Extract the [X, Y] coordinate from the center of the cell holding the provided text.  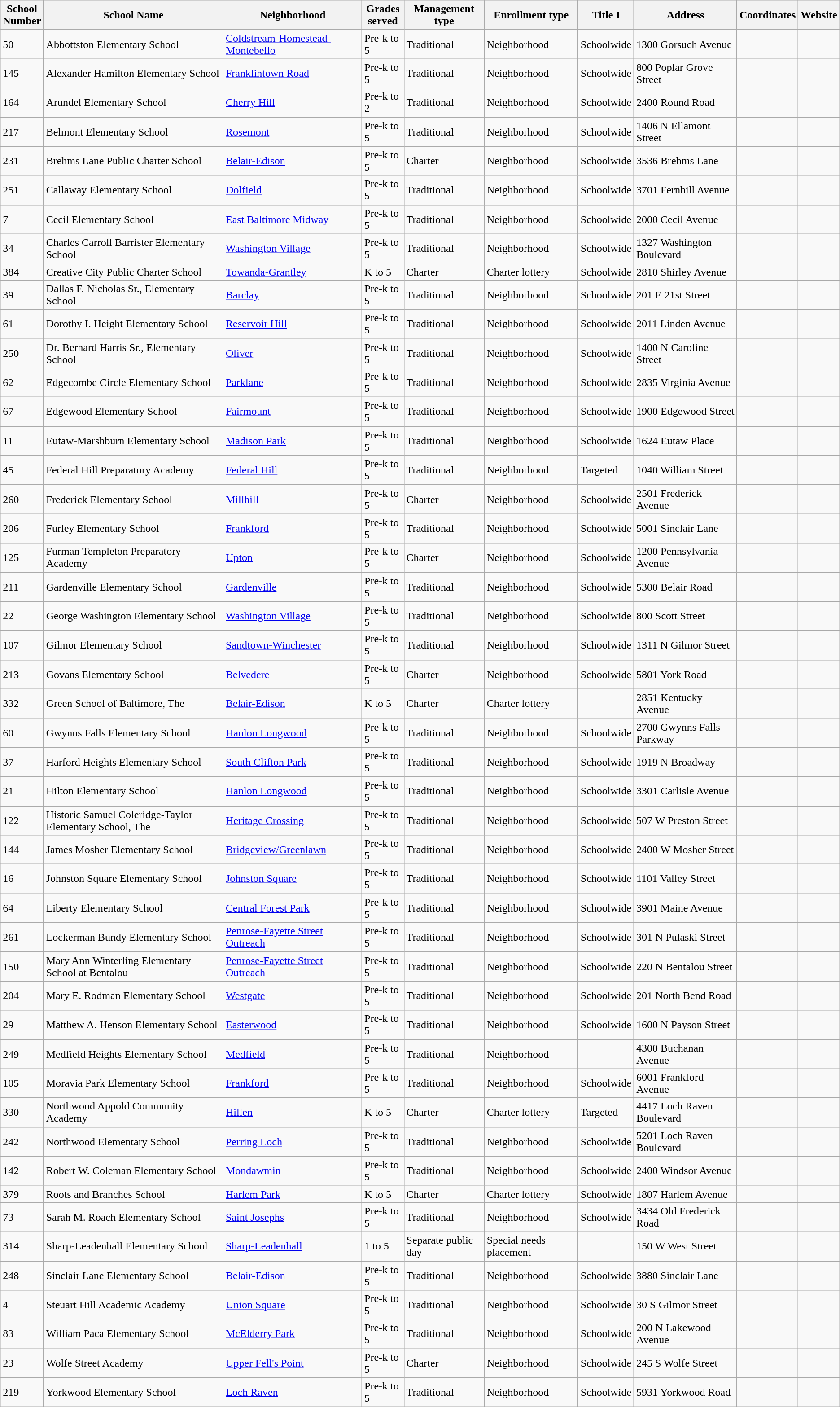
201 North Bend Road [686, 995]
1 to 5 [383, 1246]
Gardenville Elementary School [133, 587]
23 [22, 1363]
Loch Raven [293, 1392]
217 [22, 132]
250 [22, 353]
2810 Shirley Avenue [686, 272]
Perring Loch [293, 1142]
Edgecombe Circle Elementary School [133, 382]
Sinclair Lane Elementary School [133, 1276]
83 [22, 1334]
1807 Harlem Avenue [686, 1194]
Grades served [383, 15]
122 [22, 820]
School Name [133, 15]
Gardenville [293, 587]
Northwood Appold Community Academy [133, 1112]
2835 Virginia Avenue [686, 382]
Callaway Elementary School [133, 190]
67 [22, 412]
45 [22, 470]
Dorothy I. Height Elementary School [133, 324]
800 Poplar Grove Street [686, 74]
1200 Pennsylvania Avenue [686, 557]
800 Scott Street [686, 616]
George Washington Elementary School [133, 616]
231 [22, 161]
2400 Round Road [686, 102]
Easterwood [293, 1025]
Reservoir Hill [293, 324]
206 [22, 529]
330 [22, 1112]
Parklane [293, 382]
3880 Sinclair Lane [686, 1276]
1400 N Caroline Street [686, 353]
Harford Heights Elementary School [133, 762]
249 [22, 1054]
150 W West Street [686, 1246]
Gilmor Elementary School [133, 645]
142 [22, 1170]
South Clifton Park [293, 762]
4 [22, 1305]
211 [22, 587]
251 [22, 190]
1040 William Street [686, 470]
2400 Windsor Avenue [686, 1170]
150 [22, 967]
1900 Edgewood Street [686, 412]
61 [22, 324]
James Mosher Elementary School [133, 850]
Hilton Elementary School [133, 791]
Upton [293, 557]
Federal Hill [293, 470]
Frederick Elementary School [133, 499]
379 [22, 1194]
Heritage Crossing [293, 820]
Westgate [293, 995]
Title I [606, 15]
5801 York Road [686, 674]
Belvedere [293, 674]
2000 Cecil Avenue [686, 219]
1300 Gorsuch Avenue [686, 44]
Union Square [293, 1305]
22 [22, 616]
Cherry Hill [293, 102]
Saint Josephs [293, 1217]
Central Forest Park [293, 908]
Northwood Elementary School [133, 1142]
Medfield [293, 1054]
64 [22, 908]
Management type [444, 15]
242 [22, 1142]
1406 N Ellamont Street [686, 132]
3301 Carlisle Avenue [686, 791]
39 [22, 294]
Millhill [293, 499]
Special needs placement [531, 1246]
Belmont Elementary School [133, 132]
Upper Fell's Point [293, 1363]
125 [22, 557]
Coordinates [767, 15]
261 [22, 937]
Govans Elementary School [133, 674]
Coldstream-Homestead-Montebello [293, 44]
6001 Frankford Avenue [686, 1083]
Eutaw-Marshburn Elementary School [133, 441]
260 [22, 499]
145 [22, 74]
Oliver [293, 353]
5201 Loch Raven Boulevard [686, 1142]
Charles Carroll Barrister Elementary School [133, 249]
301 N Pulaski Street [686, 937]
Mondawmin [293, 1170]
332 [22, 704]
Enrollment type [531, 15]
11 [22, 441]
Creative City Public Charter School [133, 272]
Rosemont [293, 132]
16 [22, 879]
East Baltimore Midway [293, 219]
School Number [22, 15]
248 [22, 1276]
60 [22, 732]
507 W Preston Street [686, 820]
201 E 21st Street [686, 294]
Brehms Lane Public Charter School [133, 161]
Cecil Elementary School [133, 219]
Furley Elementary School [133, 529]
Robert W. Coleman Elementary School [133, 1170]
73 [22, 1217]
245 S Wolfe Street [686, 1363]
Moravia Park Elementary School [133, 1083]
1600 N Payson Street [686, 1025]
Dr. Bernard Harris Sr., Elementary School [133, 353]
204 [22, 995]
Bridgeview/Greenlawn [293, 850]
Address [686, 15]
7 [22, 219]
Gwynns Falls Elementary School [133, 732]
1624 Eutaw Place [686, 441]
3434 Old Frederick Road [686, 1217]
2011 Linden Avenue [686, 324]
5001 Sinclair Lane [686, 529]
384 [22, 272]
Sandtown-Winchester [293, 645]
Arundel Elementary School [133, 102]
Harlem Park [293, 1194]
164 [22, 102]
50 [22, 44]
29 [22, 1025]
Sharp-Leadenhall [293, 1246]
Abbottston Elementary School [133, 44]
3701 Fernhill Avenue [686, 190]
Alexander Hamilton Elementary School [133, 74]
1101 Valley Street [686, 879]
Hillen [293, 1112]
Furman Templeton Preparatory Academy [133, 557]
Historic Samuel Coleridge-Taylor Elementary School, The [133, 820]
Liberty Elementary School [133, 908]
Separate public day [444, 1246]
4300 Buchanan Avenue [686, 1054]
Wolfe Street Academy [133, 1363]
William Paca Elementary School [133, 1334]
314 [22, 1246]
Dallas F. Nicholas Sr., Elementary School [133, 294]
144 [22, 850]
21 [22, 791]
Dolfield [293, 190]
34 [22, 249]
2501 Frederick Avenue [686, 499]
Mary E. Rodman Elementary School [133, 995]
Towanda-Grantley [293, 272]
Johnston Square [293, 879]
Pre-k to 2 [383, 102]
2700 Gwynns Falls Parkway [686, 732]
37 [22, 762]
Steuart Hill Academic Academy [133, 1305]
220 N Bentalou Street [686, 967]
3901 Maine Avenue [686, 908]
1311 N Gilmor Street [686, 645]
30 S Gilmor Street [686, 1305]
Green School of Baltimore, The [133, 704]
5300 Belair Road [686, 587]
4417 Loch Raven Boulevard [686, 1112]
213 [22, 674]
Edgewood Elementary School [133, 412]
Johnston Square Elementary School [133, 879]
Medfield Heights Elementary School [133, 1054]
3536 Brehms Lane [686, 161]
Fairmount [293, 412]
2400 W Mosher Street [686, 850]
Federal Hill Preparatory Academy [133, 470]
Sharp-Leadenhall Elementary School [133, 1246]
Mary Ann Winterling Elementary School at Bentalou [133, 967]
105 [22, 1083]
Yorkwood Elementary School [133, 1392]
1919 N Broadway [686, 762]
Madison Park [293, 441]
219 [22, 1392]
Matthew A. Henson Elementary School [133, 1025]
Roots and Branches School [133, 1194]
Lockerman Bundy Elementary School [133, 937]
Website [819, 15]
Sarah M. Roach Elementary School [133, 1217]
1327 Washington Boulevard [686, 249]
McElderry Park [293, 1334]
Franklintown Road [293, 74]
Barclay [293, 294]
5931 Yorkwood Road [686, 1392]
107 [22, 645]
200 N Lakewood Avenue [686, 1334]
62 [22, 382]
2851 Kentucky Avenue [686, 704]
